Extract the (X, Y) coordinate from the center of the cell holding the provided text.  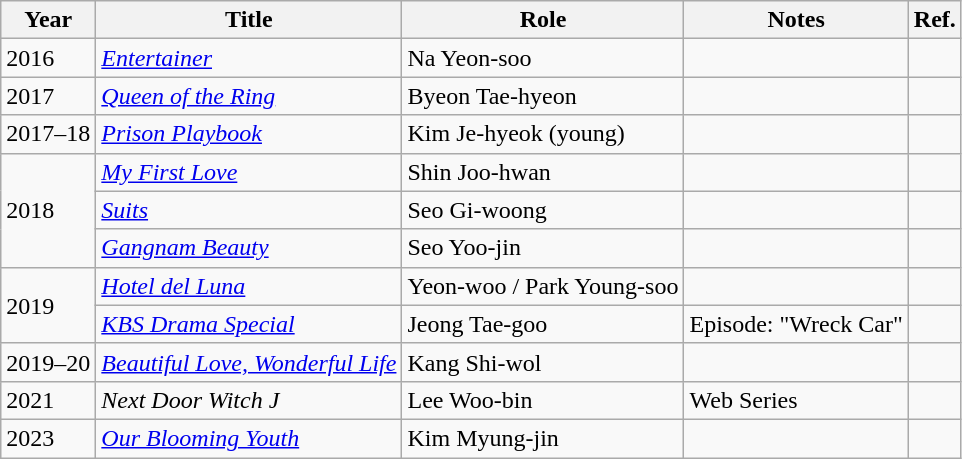
Web Series (796, 400)
Entertainer (249, 58)
Hotel del Luna (249, 286)
Lee Woo-bin (543, 400)
Seo Yoo-jin (543, 248)
Gangnam Beauty (249, 248)
2017–18 (48, 134)
Ref. (934, 20)
2018 (48, 210)
Beautiful Love, Wonderful Life (249, 362)
Shin Joo-hwan (543, 172)
Queen of the Ring (249, 96)
Na Yeon-soo (543, 58)
Kang Shi-wol (543, 362)
Our Blooming Youth (249, 438)
Year (48, 20)
Kim Je-hyeok (young) (543, 134)
Kim Myung-jin (543, 438)
KBS Drama Special (249, 324)
Yeon-woo / Park Young-soo (543, 286)
Notes (796, 20)
Suits (249, 210)
Next Door Witch J (249, 400)
Seo Gi-woong (543, 210)
Role (543, 20)
Jeong Tae-goo (543, 324)
2017 (48, 96)
Title (249, 20)
2021 (48, 400)
2023 (48, 438)
Episode: "Wreck Car" (796, 324)
Byeon Tae-hyeon (543, 96)
My First Love (249, 172)
Prison Playbook (249, 134)
2019–20 (48, 362)
2019 (48, 305)
2016 (48, 58)
